Scan for the cell matching the given text and deliver its [X, Y] coordinate at center. 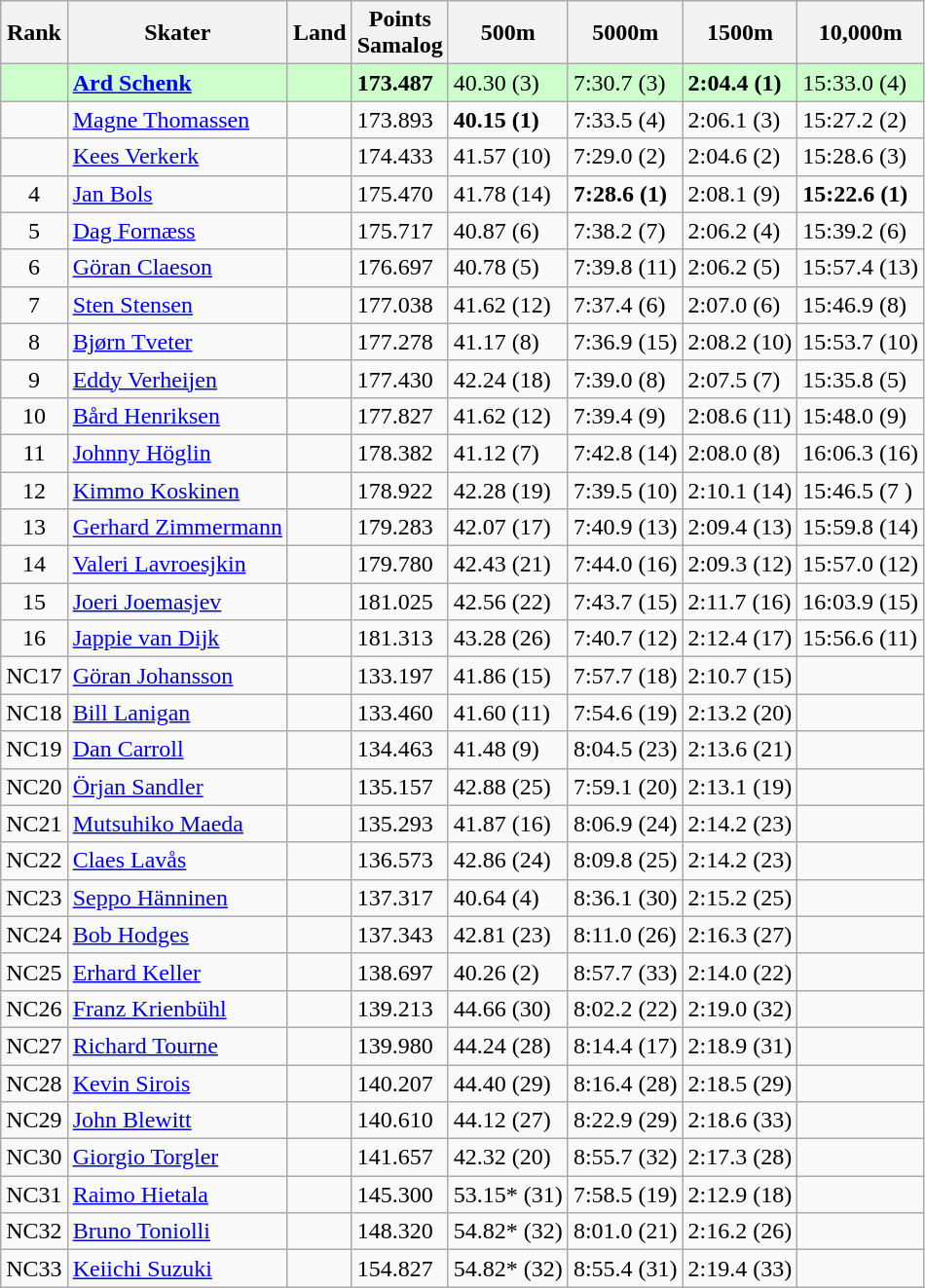
178.922 [399, 490]
140.610 [399, 1121]
Franz Krienbühl [177, 1009]
14 [34, 565]
5000m [625, 33]
41.87 (16) [508, 824]
2:06.1 (3) [740, 120]
NC22 [34, 861]
Points Samalog [399, 33]
42.81 (23) [508, 935]
42.43 (21) [508, 565]
2:04.4 (1) [740, 83]
2:14.0 (22) [740, 972]
2:13.1 (19) [740, 787]
41.17 (8) [508, 342]
10,000m [861, 33]
7:37.4 (6) [625, 305]
NC17 [34, 676]
41.12 (7) [508, 453]
40.15 (1) [508, 120]
179.780 [399, 565]
2:10.1 (14) [740, 490]
181.313 [399, 639]
7:28.6 (1) [625, 194]
Kevin Sirois [177, 1084]
177.038 [399, 305]
2:16.3 (27) [740, 935]
15 [34, 602]
Magne Thomassen [177, 120]
16:06.3 (16) [861, 453]
2:17.3 (28) [740, 1158]
Jappie van Dijk [177, 639]
8:57.7 (33) [625, 972]
2:06.2 (5) [740, 268]
16:03.9 (15) [861, 602]
40.26 (2) [508, 972]
2:18.9 (31) [740, 1046]
15:39.2 (6) [861, 231]
Claes Lavås [177, 861]
Göran Claeson [177, 268]
42.24 (18) [508, 379]
15:57.4 (13) [861, 268]
7:30.7 (3) [625, 83]
173.893 [399, 120]
2:12.9 (18) [740, 1195]
40.30 (3) [508, 83]
43.28 (26) [508, 639]
6 [34, 268]
Skater [177, 33]
15:27.2 (2) [861, 120]
2:09.4 (13) [740, 528]
2:10.7 (15) [740, 676]
176.697 [399, 268]
John Blewitt [177, 1121]
145.300 [399, 1195]
2:08.0 (8) [740, 453]
Raimo Hietala [177, 1195]
7:40.7 (12) [625, 639]
42.32 (20) [508, 1158]
15:33.0 (4) [861, 83]
15:56.6 (11) [861, 639]
15:46.9 (8) [861, 305]
177.278 [399, 342]
133.197 [399, 676]
138.697 [399, 972]
Gerhard Zimmermann [177, 528]
8:14.4 (17) [625, 1046]
NC31 [34, 1195]
8:55.7 (32) [625, 1158]
7:40.9 (13) [625, 528]
NC24 [34, 935]
44.12 (27) [508, 1121]
179.283 [399, 528]
7:58.5 (19) [625, 1195]
8:09.8 (25) [625, 861]
41.60 (11) [508, 713]
NC18 [34, 713]
Richard Tourne [177, 1046]
Seppo Hänninen [177, 898]
15:35.8 (5) [861, 379]
8:16.4 (28) [625, 1084]
13 [34, 528]
8:02.2 (22) [625, 1009]
42.56 (22) [508, 602]
5 [34, 231]
11 [34, 453]
NC19 [34, 750]
Erhard Keller [177, 972]
7:39.8 (11) [625, 268]
2:12.4 (17) [740, 639]
137.317 [399, 898]
7:59.1 (20) [625, 787]
44.24 (28) [508, 1046]
15:22.6 (1) [861, 194]
Bob Hodges [177, 935]
7:39.0 (8) [625, 379]
12 [34, 490]
Kees Verkerk [177, 157]
1500m [740, 33]
42.07 (17) [508, 528]
2:11.7 (16) [740, 602]
2:13.6 (21) [740, 750]
2:19.4 (33) [740, 1269]
500m [508, 33]
44.40 (29) [508, 1084]
133.460 [399, 713]
Rank [34, 33]
148.320 [399, 1232]
2:08.2 (10) [740, 342]
15:28.6 (3) [861, 157]
7:43.7 (15) [625, 602]
15:48.0 (9) [861, 416]
Kimmo Koskinen [177, 490]
40.87 (6) [508, 231]
15:57.0 (12) [861, 565]
7:44.0 (16) [625, 565]
Dag Fornæss [177, 231]
Bjørn Tveter [177, 342]
41.57 (10) [508, 157]
Mutsuhiko Maeda [177, 824]
Eddy Verheijen [177, 379]
41.78 (14) [508, 194]
178.382 [399, 453]
9 [34, 379]
41.86 (15) [508, 676]
NC20 [34, 787]
Dan Carroll [177, 750]
41.48 (9) [508, 750]
Valeri Lavroesjkin [177, 565]
175.717 [399, 231]
44.66 (30) [508, 1009]
NC21 [34, 824]
135.157 [399, 787]
7:57.7 (18) [625, 676]
15:59.8 (14) [861, 528]
Bill Lanigan [177, 713]
177.827 [399, 416]
NC27 [34, 1046]
8:11.0 (26) [625, 935]
181.025 [399, 602]
NC30 [34, 1158]
NC32 [34, 1232]
8 [34, 342]
NC25 [34, 972]
8:22.9 (29) [625, 1121]
8:06.9 (24) [625, 824]
7:42.8 (14) [625, 453]
7:39.5 (10) [625, 490]
7:38.2 (7) [625, 231]
NC23 [34, 898]
2:19.0 (32) [740, 1009]
16 [34, 639]
Joeri Joemasjev [177, 602]
2:06.2 (4) [740, 231]
53.15* (31) [508, 1195]
NC33 [34, 1269]
Bård Henriksen [177, 416]
42.88 (25) [508, 787]
134.463 [399, 750]
Johnny Höglin [177, 453]
2:13.2 (20) [740, 713]
2:18.5 (29) [740, 1084]
42.86 (24) [508, 861]
8:55.4 (31) [625, 1269]
42.28 (19) [508, 490]
Land [319, 33]
7:36.9 (15) [625, 342]
Jan Bols [177, 194]
8:04.5 (23) [625, 750]
10 [34, 416]
40.78 (5) [508, 268]
2:08.1 (9) [740, 194]
174.433 [399, 157]
40.64 (4) [508, 898]
140.207 [399, 1084]
2:07.5 (7) [740, 379]
4 [34, 194]
173.487 [399, 83]
NC29 [34, 1121]
139.980 [399, 1046]
Ard Schenk [177, 83]
154.827 [399, 1269]
7 [34, 305]
15:53.7 (10) [861, 342]
2:16.2 (26) [740, 1232]
2:07.0 (6) [740, 305]
Göran Johansson [177, 676]
8:36.1 (30) [625, 898]
7:54.6 (19) [625, 713]
Giorgio Torgler [177, 1158]
139.213 [399, 1009]
NC28 [34, 1084]
2:18.6 (33) [740, 1121]
136.573 [399, 861]
Sten Stensen [177, 305]
Bruno Toniolli [177, 1232]
7:39.4 (9) [625, 416]
175.470 [399, 194]
141.657 [399, 1158]
2:09.3 (12) [740, 565]
177.430 [399, 379]
15:46.5 (7 ) [861, 490]
Keiichi Suzuki [177, 1269]
2:08.6 (11) [740, 416]
137.343 [399, 935]
7:29.0 (2) [625, 157]
135.293 [399, 824]
7:33.5 (4) [625, 120]
2:04.6 (2) [740, 157]
NC26 [34, 1009]
2:15.2 (25) [740, 898]
8:01.0 (21) [625, 1232]
Örjan Sandler [177, 787]
